For the text-containing cell, return its midpoint in (x, y) coordinate format. 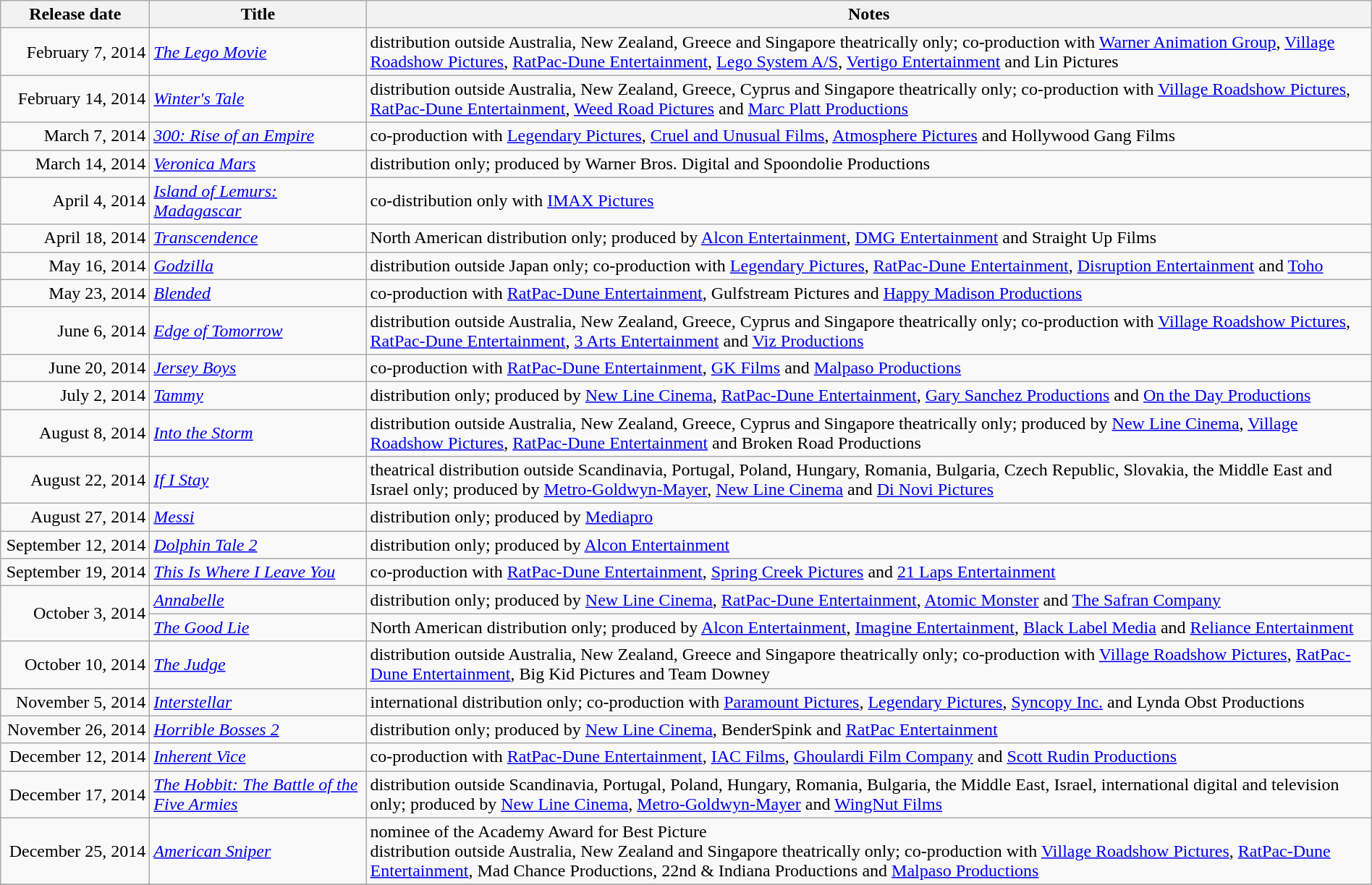
December 17, 2014 (75, 795)
co-production with RatPac-Dune Entertainment, GK Films and Malpaso Productions (868, 368)
co-production with RatPac-Dune Entertainment, Spring Creek Pictures and 21 Laps Entertainment (868, 572)
July 2, 2014 (75, 395)
The Hobbit: The Battle of the Five Armies (258, 795)
November 5, 2014 (75, 702)
Inherent Vice (258, 757)
Notes (868, 14)
The Lego Movie (258, 52)
Winter's Tale (258, 98)
Title (258, 14)
300: Rise of an Empire (258, 136)
August 8, 2014 (75, 433)
co-production with RatPac-Dune Entertainment, IAC Films, Ghoulardi Film Company and Scott Rudin Productions (868, 757)
February 14, 2014 (75, 98)
Release date (75, 14)
Transcendence (258, 238)
Dolphin Tale 2 (258, 545)
North American distribution only; produced by Alcon Entertainment, DMG Entertainment and Straight Up Films (868, 238)
Island of Lemurs: Madagascar (258, 201)
Blended (258, 293)
Jersey Boys (258, 368)
May 23, 2014 (75, 293)
March 14, 2014 (75, 164)
May 16, 2014 (75, 266)
Interstellar (258, 702)
American Sniper (258, 851)
distribution only; produced by Alcon Entertainment (868, 545)
The Good Lie (258, 627)
March 7, 2014 (75, 136)
international distribution only; co-production with Paramount Pictures, Legendary Pictures, Syncopy Inc. and Lynda Obst Productions (868, 702)
distribution only; produced by New Line Cinema, RatPac-Dune Entertainment, Gary Sanchez Productions and On the Day Productions (868, 395)
distribution only; produced by New Line Cinema, RatPac-Dune Entertainment, Atomic Monster and The Safran Company (868, 600)
December 12, 2014 (75, 757)
August 22, 2014 (75, 480)
distribution only; produced by Warner Bros. Digital and Spoondolie Productions (868, 164)
August 27, 2014 (75, 517)
Horrible Bosses 2 (258, 729)
November 26, 2014 (75, 729)
Into the Storm (258, 433)
September 12, 2014 (75, 545)
co-production with Legendary Pictures, Cruel and Unusual Films, Atmosphere Pictures and Hollywood Gang Films (868, 136)
Messi (258, 517)
February 7, 2014 (75, 52)
June 6, 2014 (75, 330)
North American distribution only; produced by Alcon Entertainment, Imagine Entertainment, Black Label Media and Reliance Entertainment (868, 627)
co-distribution only with IMAX Pictures (868, 201)
distribution outside Japan only; co-production with Legendary Pictures, RatPac-Dune Entertainment, Disruption Entertainment and Toho (868, 266)
co-production with RatPac-Dune Entertainment, Gulfstream Pictures and Happy Madison Productions (868, 293)
distribution only; produced by New Line Cinema, BenderSpink and RatPac Entertainment (868, 729)
December 25, 2014 (75, 851)
Godzilla (258, 266)
September 19, 2014 (75, 572)
Edge of Tomorrow (258, 330)
If I Stay (258, 480)
Annabelle (258, 600)
April 18, 2014 (75, 238)
This Is Where I Leave You (258, 572)
October 3, 2014 (75, 614)
October 10, 2014 (75, 664)
Tammy (258, 395)
June 20, 2014 (75, 368)
The Judge (258, 664)
Veronica Mars (258, 164)
distribution only; produced by Mediapro (868, 517)
April 4, 2014 (75, 201)
